Determine the (x, y) coordinate at the center of the cell enclosing the given text.  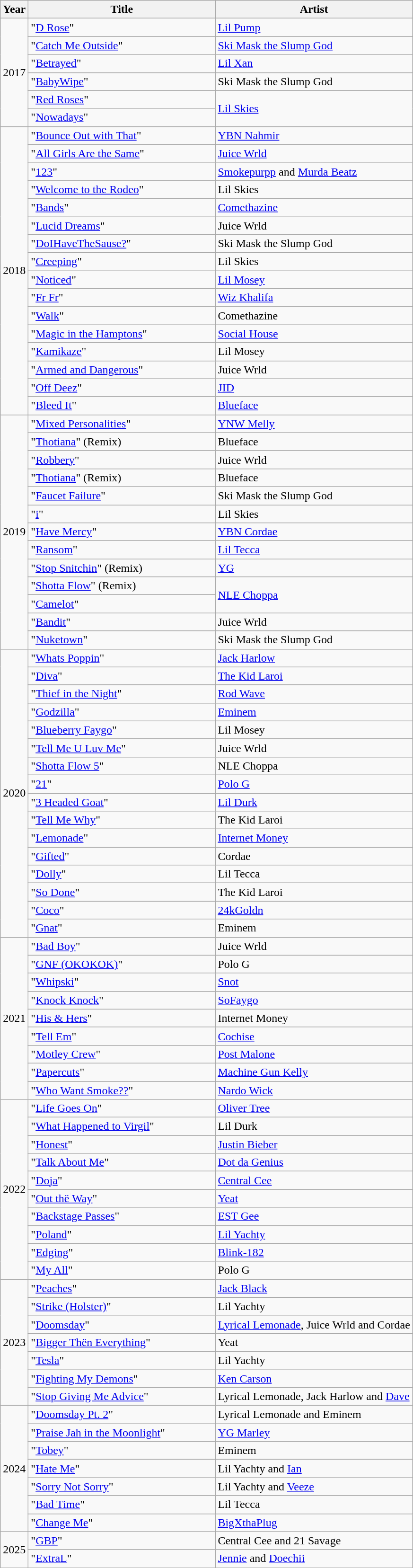
Social House (314, 334)
2017 (14, 72)
"What Happened to Virgil" (122, 1126)
"Nowadays" (122, 117)
"Catch Me Outside" (122, 45)
"Whats Poppin" (122, 658)
Justin Bieber (314, 1144)
"GBP" (122, 1541)
"Bad Boy" (122, 946)
"His & Hers" (122, 1018)
"Shotta Flow" (Remix) (122, 586)
Lyrical Lemonade and Eminem (314, 1415)
Lil Yachty and Veeze (314, 1487)
"Strike (Holster)" (122, 1306)
"Backstage Passes" (122, 1216)
Cochise (314, 1036)
"Bad Time" (122, 1505)
"21" (122, 784)
"Lemonade" (122, 838)
2022 (14, 1190)
Jack Harlow (314, 658)
"Dolly" (122, 874)
"Life Goes On" (122, 1108)
2019 (14, 532)
Rod Wave (314, 694)
2020 (14, 793)
"Diva" (122, 676)
"Off Deez" (122, 388)
"Gnat" (122, 928)
"Mixed Personalities" (122, 424)
Year (14, 9)
YBN Nahmir (314, 135)
"Fr Fr" (122, 298)
"Doomsday" (122, 1324)
"Magic in the Hamptons" (122, 334)
"ExtraL" (122, 1559)
JID (314, 388)
2025 (14, 1550)
"So Done" (122, 892)
Title (122, 9)
"i" (122, 514)
Lyrical Lemonade, Juice Wrld and Cordae (314, 1324)
"Papercuts" (122, 1072)
"Tell Em" (122, 1036)
"Nuketown" (122, 640)
"GNF (OKOKOK)" (122, 964)
"Bigger Thën Everything" (122, 1342)
"DoIHaveTheSause?" (122, 244)
"Bleed It" (122, 406)
"Whipski" (122, 982)
Lil Pump (314, 27)
"Robbery" (122, 460)
"Armed and Dangerous" (122, 370)
24kGoldn (314, 910)
"Shotta Flow 5" (122, 766)
BigXthaPlug (314, 1523)
"Gifted" (122, 856)
Machine Gun Kelly (314, 1072)
"Bandit" (122, 622)
2021 (14, 1019)
"Talk About Me" (122, 1162)
"Coco" (122, 910)
"Hate Me" (122, 1469)
"Poland" (122, 1234)
"Bounce Out with That" (122, 135)
"Walk" (122, 316)
"Red Roses" (122, 99)
"Thief in the Night" (122, 694)
2023 (14, 1342)
"D Rose" (122, 27)
Dot da Genius (314, 1162)
"Welcome to the Rodeo" (122, 189)
Blink-182 (314, 1252)
Post Malone (314, 1054)
Oliver Tree (314, 1108)
Smokepurpp and Murda Beatz (314, 171)
"Motley Crew" (122, 1054)
"Knock Knock" (122, 1000)
Nardo Wick (314, 1090)
2024 (14, 1469)
"Sorry Not Sorry" (122, 1487)
Artist (314, 9)
Snot (314, 982)
"Tobey" (122, 1451)
"All Girls Are the Same" (122, 153)
"Peaches" (122, 1288)
"Out thë Way" (122, 1198)
Central Cee and 21 Savage (314, 1541)
"Bands" (122, 207)
EST Gee (314, 1216)
"Doomsday Pt. 2" (122, 1415)
YG (314, 568)
Central Cee (314, 1180)
"Tell Me U Luv Me" (122, 748)
"Doja" (122, 1180)
"3 Headed Goat" (122, 802)
"Lucid Dreams" (122, 226)
SoFaygo (314, 1000)
"BabyWipe" (122, 81)
"Faucet Failure" (122, 496)
YG Marley (314, 1433)
"Ransom" (122, 550)
Jack Black (314, 1288)
"Praise Jah in the Moonlight" (122, 1433)
"Tesla" (122, 1360)
YBN Cordae (314, 532)
"Have Mercy" (122, 532)
"Edging" (122, 1252)
"Tell Me Why" (122, 820)
"123" (122, 171)
"Blueberry Faygo" (122, 730)
2018 (14, 271)
YNW Melly (314, 424)
"Who Want Smoke??" (122, 1090)
"Camelot" (122, 604)
"Change Me" (122, 1523)
"Betrayed" (122, 63)
Jennie and Doechii (314, 1559)
"Creeping" (122, 262)
"My All" (122, 1270)
Lyrical Lemonade, Jack Harlow and Dave (314, 1397)
Lil Xan (314, 63)
"Stop Snitchin" (Remix) (122, 568)
"Noticed" (122, 280)
Lil Yachty and Ian (314, 1469)
"Stop Giving Me Advice" (122, 1397)
"Fighting My Demons" (122, 1379)
Ken Carson (314, 1379)
Cordae (314, 856)
"Kamikaze" (122, 352)
"Honest" (122, 1144)
"Godzilla" (122, 712)
Wiz Khalifa (314, 298)
